For the text-containing cell, return its midpoint in [x, y] coordinate format. 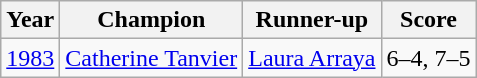
Runner-up [312, 20]
1983 [30, 58]
Laura Arraya [312, 58]
6–4, 7–5 [428, 58]
Score [428, 20]
Catherine Tanvier [152, 58]
Champion [152, 20]
Year [30, 20]
